Extract the (x, y) coordinate from the center of the cell holding the provided text.  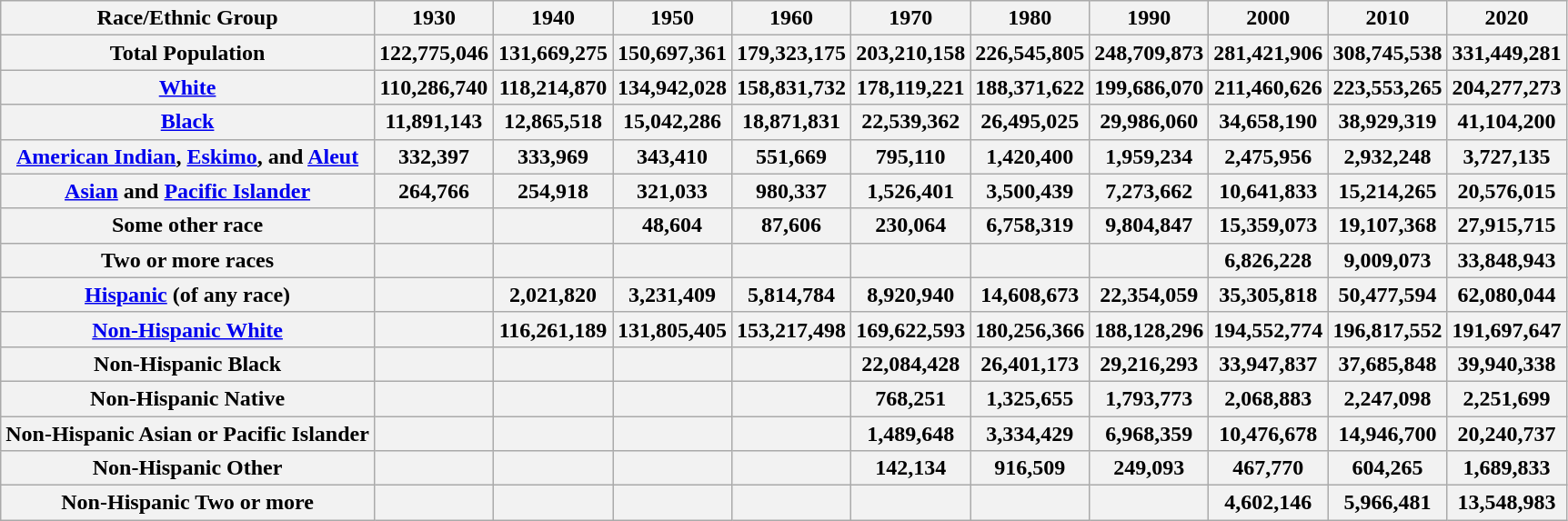
188,371,622 (1030, 87)
Non-Hispanic White (187, 329)
9,804,847 (1150, 225)
14,608,673 (1030, 295)
35,305,818 (1268, 295)
2,475,956 (1268, 156)
188,128,296 (1150, 329)
795,110 (911, 156)
20,576,015 (1506, 191)
1940 (553, 18)
11,891,143 (433, 122)
1,489,648 (911, 434)
33,947,837 (1268, 364)
110,286,740 (433, 87)
12,865,518 (553, 122)
33,848,943 (1506, 260)
2010 (1388, 18)
29,986,060 (1150, 122)
Non-Hispanic Black (187, 364)
Two or more races (187, 260)
87,606 (791, 225)
118,214,870 (553, 87)
1,793,773 (1150, 398)
230,064 (911, 225)
2020 (1506, 18)
980,337 (791, 191)
1960 (791, 18)
768,251 (911, 398)
26,495,025 (1030, 122)
62,080,044 (1506, 295)
Asian and Pacific Islander (187, 191)
3,334,429 (1030, 434)
223,553,265 (1388, 87)
604,265 (1388, 468)
1930 (433, 18)
131,805,405 (673, 329)
34,658,190 (1268, 122)
8,920,940 (911, 295)
38,929,319 (1388, 122)
150,697,361 (673, 53)
Total Population (187, 53)
1,689,833 (1506, 468)
2,251,699 (1506, 398)
19,107,368 (1388, 225)
3,727,135 (1506, 156)
White (187, 87)
343,410 (673, 156)
1950 (673, 18)
41,104,200 (1506, 122)
551,669 (791, 156)
2000 (1268, 18)
6,758,319 (1030, 225)
13,548,983 (1506, 503)
6,968,359 (1150, 434)
Non-Hispanic Asian or Pacific Islander (187, 434)
134,942,028 (673, 87)
10,641,833 (1268, 191)
191,697,647 (1506, 329)
22,539,362 (911, 122)
Hispanic (of any race) (187, 295)
39,940,338 (1506, 364)
Some other race (187, 225)
5,814,784 (791, 295)
1970 (911, 18)
211,460,626 (1268, 87)
249,093 (1150, 468)
5,966,481 (1388, 503)
332,397 (433, 156)
26,401,173 (1030, 364)
194,552,774 (1268, 329)
7,273,662 (1150, 191)
333,969 (553, 156)
2,247,098 (1388, 398)
American Indian, Eskimo, and Aleut (187, 156)
29,216,293 (1150, 364)
153,217,498 (791, 329)
48,604 (673, 225)
Non-Hispanic Other (187, 468)
Black (187, 122)
916,509 (1030, 468)
22,354,059 (1150, 295)
264,766 (433, 191)
178,119,221 (911, 87)
27,915,715 (1506, 225)
1,420,400 (1030, 156)
15,042,286 (673, 122)
169,622,593 (911, 329)
1,325,655 (1030, 398)
116,261,189 (553, 329)
122,775,046 (433, 53)
248,709,873 (1150, 53)
131,669,275 (553, 53)
196,817,552 (1388, 329)
4,602,146 (1268, 503)
1990 (1150, 18)
180,256,366 (1030, 329)
308,745,538 (1388, 53)
467,770 (1268, 468)
20,240,737 (1506, 434)
254,918 (553, 191)
2,068,883 (1268, 398)
321,033 (673, 191)
1980 (1030, 18)
142,134 (911, 468)
1,526,401 (911, 191)
1,959,234 (1150, 156)
22,084,428 (911, 364)
Non-Hispanic Two or more (187, 503)
199,686,070 (1150, 87)
Race/Ethnic Group (187, 18)
158,831,732 (791, 87)
2,021,820 (553, 295)
15,359,073 (1268, 225)
2,932,248 (1388, 156)
3,231,409 (673, 295)
6,826,228 (1268, 260)
179,323,175 (791, 53)
281,421,906 (1268, 53)
9,009,073 (1388, 260)
14,946,700 (1388, 434)
18,871,831 (791, 122)
10,476,678 (1268, 434)
226,545,805 (1030, 53)
331,449,281 (1506, 53)
50,477,594 (1388, 295)
204,277,273 (1506, 87)
3,500,439 (1030, 191)
37,685,848 (1388, 364)
Non-Hispanic Native (187, 398)
15,214,265 (1388, 191)
203,210,158 (911, 53)
